Search for the cell housing the specified text and yield its [X, Y] center coordinate. 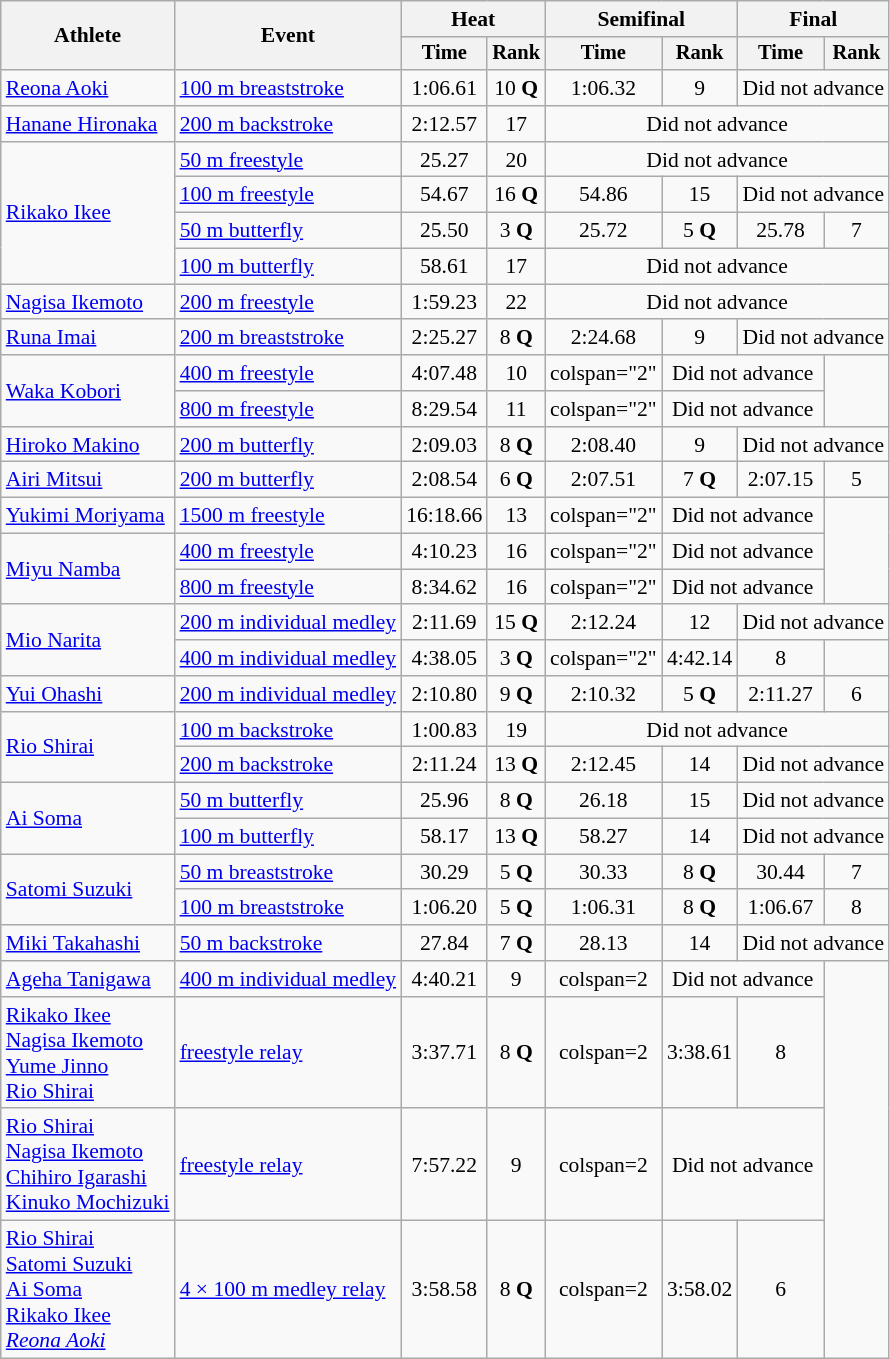
54.86 [604, 195]
Hanane Hironaka [88, 124]
27.84 [444, 943]
8:34.62 [444, 587]
Ageha Tanigawa [88, 979]
2:11.27 [780, 694]
2:08.40 [604, 445]
Rikako Ikee Nagisa Ikemoto Yume Jinno Rio Shirai [88, 1053]
12 [700, 623]
1:06.31 [604, 908]
Miki Takahashi [88, 943]
Rio Shirai [88, 748]
1:59.23 [444, 302]
1:00.83 [444, 730]
7:57.22 [444, 1165]
25.27 [444, 160]
13 [516, 516]
Waka Kobori [88, 390]
Yukimi Moriyama [88, 516]
2:11.24 [444, 765]
2:07.15 [780, 480]
Athlete [88, 36]
100 m freestyle [288, 195]
50 m backstroke [288, 943]
4:40.21 [444, 979]
20 [516, 160]
Rio Shirai Satomi Suzuki Ai SomaRikako IkeeReona Aoki [88, 1290]
22 [516, 302]
200 m breaststroke [288, 338]
8:29.54 [444, 409]
Rio Shirai Nagisa IkemotoChihiro Igarashi Kinuko Mochizuki [88, 1165]
Yui Ohashi [88, 694]
Semifinal [641, 19]
30.29 [444, 872]
10 [516, 373]
Runa Imai [88, 338]
100 m backstroke [288, 730]
4:42.14 [700, 658]
26.18 [604, 801]
3:58.58 [444, 1290]
Mio Narita [88, 640]
3:38.61 [700, 1053]
1:06.32 [604, 88]
2:11.69 [444, 623]
Miyu Namba [88, 570]
2:25.27 [444, 338]
16 Q [516, 195]
2:24.68 [604, 338]
3:58.02 [700, 1290]
1:06.20 [444, 908]
25.78 [780, 231]
2:12.57 [444, 124]
25.50 [444, 231]
Heat [473, 19]
25.72 [604, 231]
10 Q [516, 88]
1500 m freestyle [288, 516]
Airi Mitsui [88, 480]
16:18.66 [444, 516]
11 [516, 409]
50 m freestyle [288, 160]
Satomi Suzuki [88, 890]
3:37.71 [444, 1053]
50 m breaststroke [288, 872]
4:10.23 [444, 552]
Rikako Ikee [88, 213]
4:07.48 [444, 373]
58.17 [444, 837]
19 [516, 730]
Reona Aoki [88, 88]
Ai Soma [88, 818]
9 Q [516, 694]
2:10.80 [444, 694]
15 Q [516, 623]
1:06.67 [780, 908]
5 [856, 480]
2:09.03 [444, 445]
2:12.24 [604, 623]
58.27 [604, 837]
28.13 [604, 943]
4 × 100 m medley relay [288, 1290]
Event [288, 36]
6 Q [516, 480]
2:08.54 [444, 480]
Nagisa Ikemoto [88, 302]
30.44 [780, 872]
Final [813, 19]
54.67 [444, 195]
2:12.45 [604, 765]
30.33 [604, 872]
200 m freestyle [288, 302]
58.61 [444, 267]
25.96 [444, 801]
Hiroko Makino [88, 445]
2:07.51 [604, 480]
1:06.61 [444, 88]
2:10.32 [604, 694]
4:38.05 [444, 658]
